Detect which cell encompasses the target text, then output its (x, y) center coordinate. 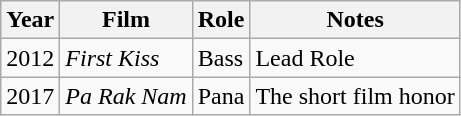
The short film honor (355, 96)
2012 (30, 58)
Role (221, 20)
Pa Rak Nam (126, 96)
Pana (221, 96)
Year (30, 20)
First Kiss (126, 58)
Notes (355, 20)
2017 (30, 96)
Bass (221, 58)
Lead Role (355, 58)
Film (126, 20)
